Detect which cell encompasses the target text, then output its [X, Y] center coordinate. 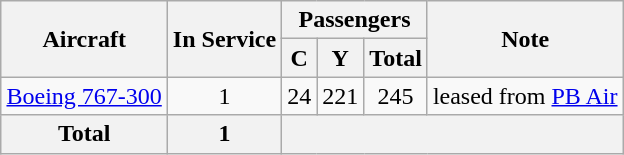
In Service [224, 39]
Aircraft [84, 39]
Note [525, 39]
C [300, 58]
Passengers [355, 20]
Boeing 767-300 [84, 96]
Y [340, 58]
245 [396, 96]
221 [340, 96]
leased from PB Air [525, 96]
24 [300, 96]
